Extract the (x, y) coordinate from the center of the cell holding the provided text.  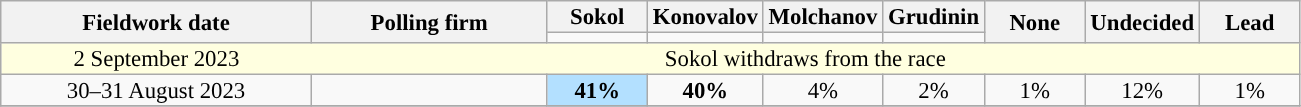
30–31 August 2023 (156, 91)
None (1034, 22)
12% (1142, 91)
4% (822, 91)
Undecided (1142, 22)
41% (598, 91)
Fieldwork date (156, 22)
Polling firm (429, 22)
Grudinin (934, 17)
40% (706, 91)
Lead (1250, 22)
Sokol withdraws from the race (806, 59)
Konovalov (706, 17)
Sokol (598, 17)
2% (934, 91)
2 September 2023 (156, 59)
Molchanov (822, 17)
